Return the [x, y] coordinate for the center point of the cell that contains the specified text.  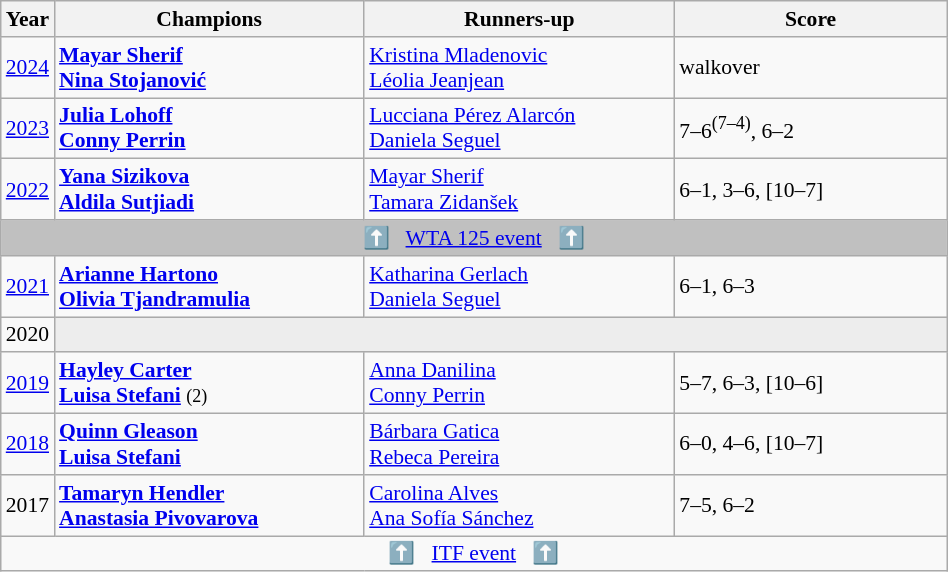
Yana Sizikova Aldila Sutjiadi [209, 190]
Anna Danilina Conny Perrin [519, 384]
2019 [28, 384]
7–5, 6–2 [810, 506]
Score [810, 19]
2021 [28, 286]
Katharina Gerlach Daniela Seguel [519, 286]
walkover [810, 68]
2022 [28, 190]
Hayley Carter Luisa Stefani (2) [209, 384]
2020 [28, 335]
6–0, 4–6, [10–7] [810, 444]
Year [28, 19]
Champions [209, 19]
⬆️ WTA 125 event ⬆️ [474, 238]
Quinn Gleason Luisa Stefani [209, 444]
Kristina Mladenovic Léolia Jeanjean [519, 68]
2024 [28, 68]
⬆️ ITF event ⬆️ [474, 554]
Lucciana Pérez Alarcón Daniela Seguel [519, 128]
6–1, 6–3 [810, 286]
Mayar Sherif Nina Stojanović [209, 68]
Mayar Sherif Tamara Zidanšek [519, 190]
6–1, 3–6, [10–7] [810, 190]
Arianne Hartono Olivia Tjandramulia [209, 286]
2017 [28, 506]
2023 [28, 128]
Julia Lohoff Conny Perrin [209, 128]
2018 [28, 444]
5–7, 6–3, [10–6] [810, 384]
7–6(7–4), 6–2 [810, 128]
Tamaryn Hendler Anastasia Pivovarova [209, 506]
Runners-up [519, 19]
Bárbara Gatica Rebeca Pereira [519, 444]
Carolina Alves Ana Sofía Sánchez [519, 506]
